Return the [X, Y] coordinate for the center point of the cell that contains the specified text.  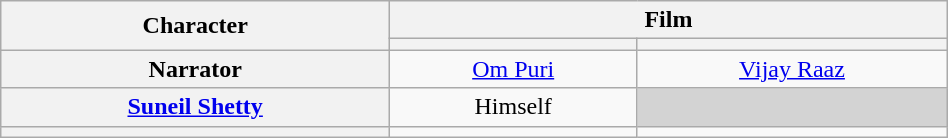
Himself [514, 107]
Suneil Shetty [196, 107]
Character [196, 26]
Om Puri [514, 69]
Narrator [196, 69]
Vijay Raaz [792, 69]
Film [669, 20]
